Identify which cell holds the provided text, then report its [X, Y] central coordinate. 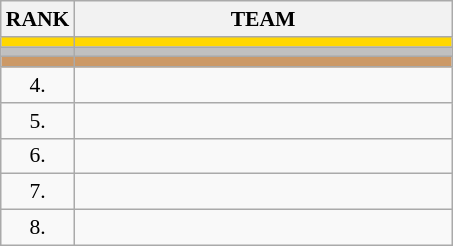
5. [38, 121]
RANK [38, 19]
TEAM [262, 19]
7. [38, 192]
6. [38, 156]
8. [38, 228]
4. [38, 85]
